Search for the cell housing the specified text and yield its [X, Y] center coordinate. 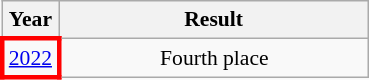
Result [214, 20]
Fourth place [214, 58]
Year [30, 20]
2022 [30, 58]
